Capture the cell that displays the provided text and extract its [x, y] central coordinate. 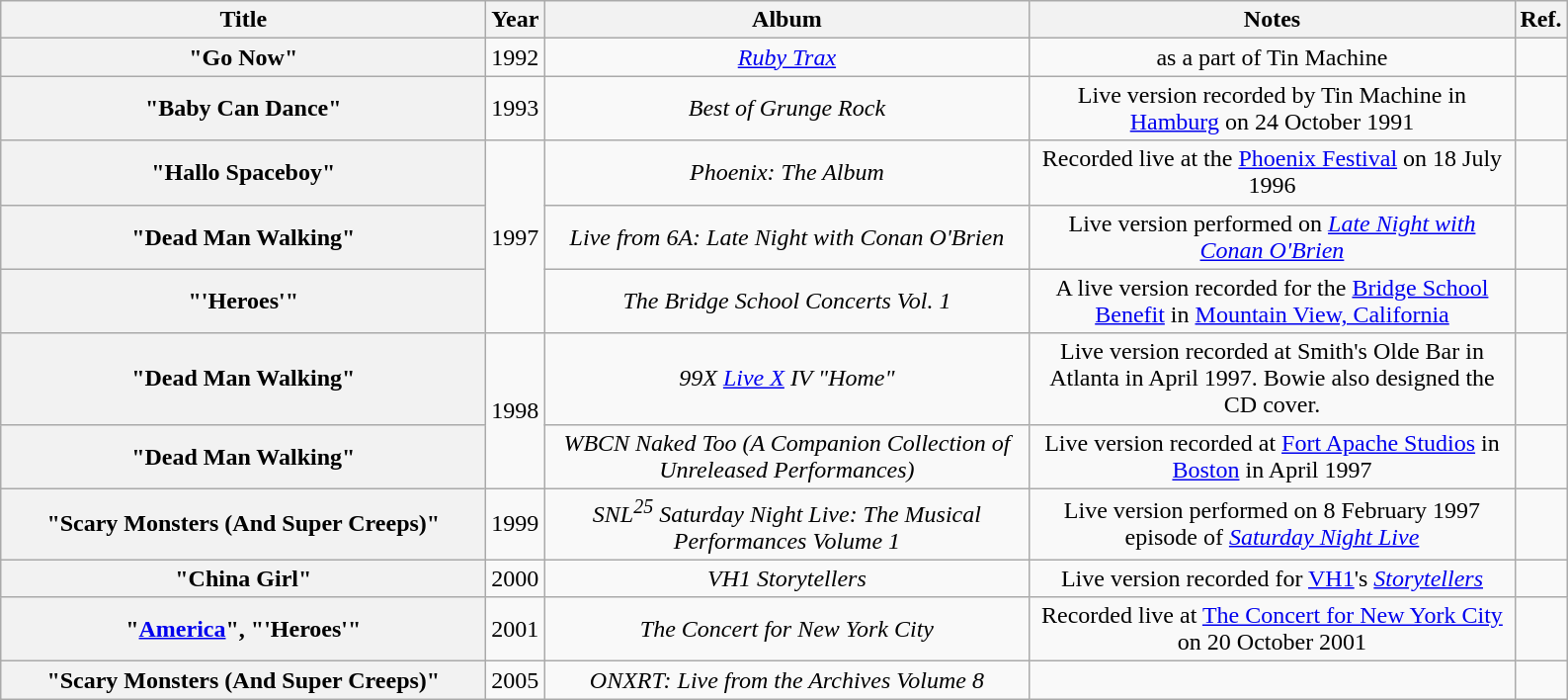
"Hallo Spaceboy" [243, 172]
Live version recorded for VH1's Storytellers [1273, 578]
Recorded live at The Concert for New York City on 20 October 2001 [1273, 629]
Best of Grunge Rock [786, 109]
Live version performed on Late Night with Conan O'Brien [1273, 237]
Ruby Trax [786, 57]
VH1 Storytellers [786, 578]
Ref. [1541, 20]
"China Girl" [243, 578]
Live version recorded by Tin Machine in Hamburg on 24 October 1991 [1273, 109]
Album [786, 20]
Live version performed on 8 February 1997 episode of Saturday Night Live [1273, 524]
Live version recorded at Fort Apache Studios in Boston in April 1997 [1273, 457]
The Bridge School Concerts Vol. 1 [786, 301]
Live from 6A: Late Night with Conan O'Brien [786, 237]
1997 [516, 237]
2005 [516, 680]
SNL25 Saturday Night Live: The Musical Performances Volume 1 [786, 524]
Live version recorded at Smith's Olde Bar in Atlanta in April 1997. Bowie also designed the CD cover. [1273, 379]
The Concert for New York City [786, 629]
Recorded live at the Phoenix Festival on 18 July 1996 [1273, 172]
Phoenix: The Album [786, 172]
1993 [516, 109]
"Baby Can Dance" [243, 109]
Title [243, 20]
A live version recorded for the Bridge School Benefit in Mountain View, California [1273, 301]
2001 [516, 629]
ONXRT: Live from the Archives Volume 8 [786, 680]
as a part of Tin Machine [1273, 57]
"'Heroes'" [243, 301]
1999 [516, 524]
Notes [1273, 20]
Year [516, 20]
1998 [516, 411]
"Go Now" [243, 57]
2000 [516, 578]
"America", "'Heroes'" [243, 629]
99X Live X IV "Home" [786, 379]
WBCN Naked Too (A Companion Collection of Unreleased Performances) [786, 457]
1992 [516, 57]
